For the text-containing cell, return its midpoint in (x, y) coordinate format. 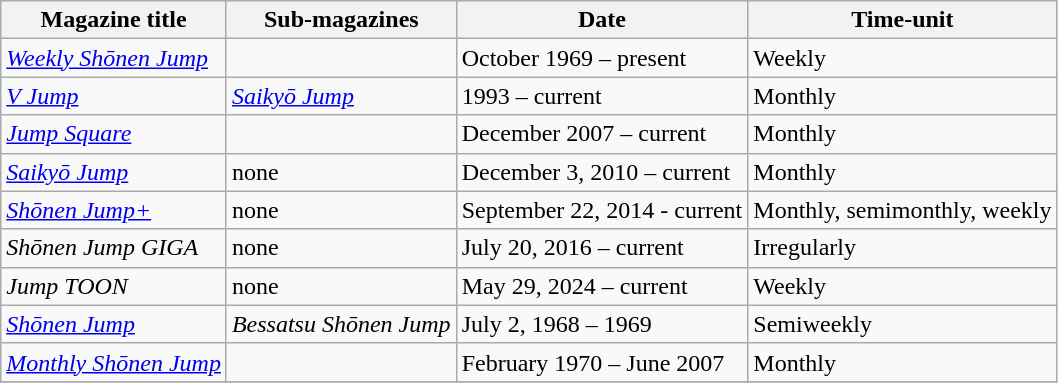
Shōnen Jump GIGA (114, 248)
Magazine title (114, 20)
Weekly Shōnen Jump (114, 58)
December 2007 – current (602, 134)
July 2, 1968 – 1969 (602, 324)
Shōnen Jump (114, 324)
Jump TOON (114, 286)
Jump Square (114, 134)
July 20, 2016 – current (602, 248)
Irregularly (902, 248)
1993 – current (602, 96)
Monthly Shōnen Jump (114, 362)
December 3, 2010 – current (602, 172)
Time-unit (902, 20)
Sub-magazines (341, 20)
May 29, 2024 – current (602, 286)
Shōnen Jump+ (114, 210)
February 1970 – June 2007 (602, 362)
October 1969 – present (602, 58)
Date (602, 20)
Semiweekly (902, 324)
V Jump (114, 96)
Monthly, semimonthly, weekly (902, 210)
September 22, 2014 - current (602, 210)
Bessatsu Shōnen Jump (341, 324)
